Determine the (x, y) coordinate at the center of the cell enclosing the given text.  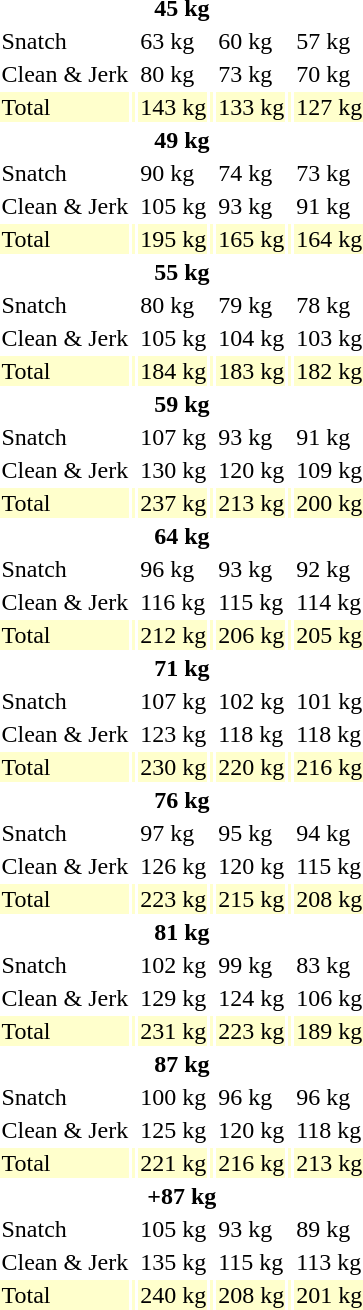
165 kg (252, 239)
60 kg (252, 41)
212 kg (174, 635)
79 kg (252, 305)
237 kg (174, 503)
125 kg (174, 1130)
126 kg (174, 866)
100 kg (174, 1097)
129 kg (174, 998)
116 kg (174, 602)
63 kg (174, 41)
213 kg (252, 503)
143 kg (174, 107)
123 kg (174, 734)
74 kg (252, 173)
124 kg (252, 998)
208 kg (252, 1295)
130 kg (174, 470)
135 kg (174, 1262)
183 kg (252, 371)
118 kg (252, 734)
97 kg (174, 833)
99 kg (252, 965)
220 kg (252, 767)
195 kg (174, 239)
133 kg (252, 107)
230 kg (174, 767)
95 kg (252, 833)
215 kg (252, 899)
184 kg (174, 371)
73 kg (252, 74)
90 kg (174, 173)
231 kg (174, 1031)
104 kg (252, 338)
216 kg (252, 1163)
240 kg (174, 1295)
221 kg (174, 1163)
206 kg (252, 635)
